Return the (x, y) coordinate for the center point of the cell that contains the specified text.  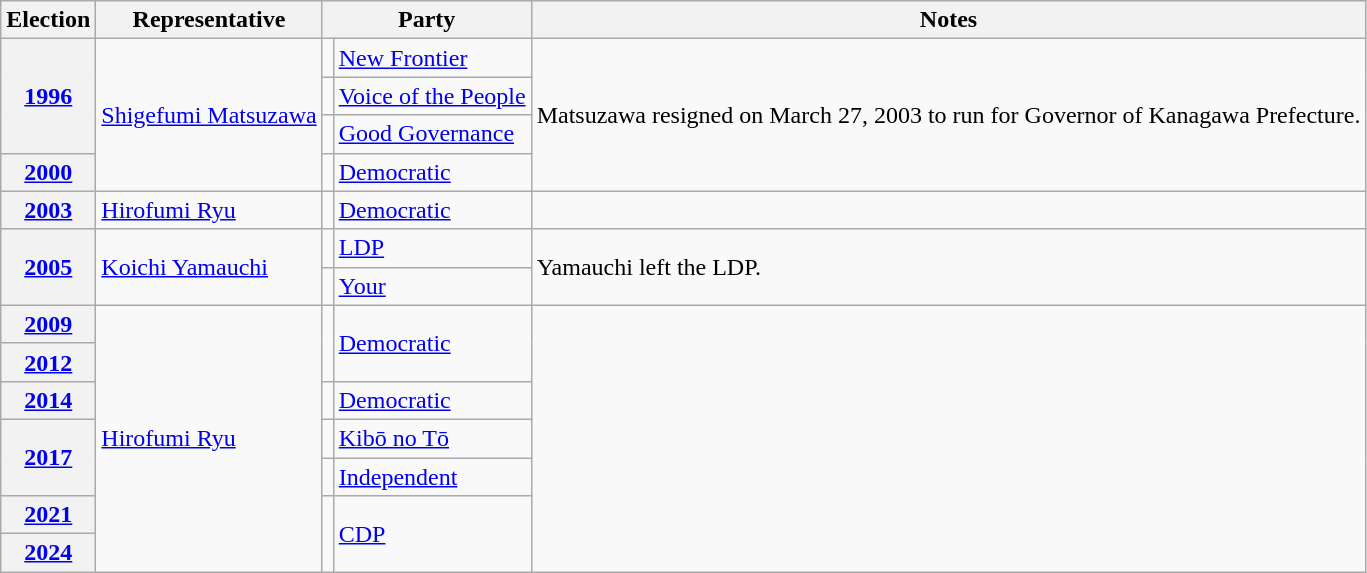
2009 (48, 324)
Koichi Yamauchi (209, 267)
1996 (48, 96)
Party (426, 20)
2012 (48, 362)
Voice of the People (432, 96)
Notes (948, 20)
Shigefumi Matsuzawa (209, 115)
2024 (48, 553)
Matsuzawa resigned on March 27, 2003 to run for Governor of Kanagawa Prefecture. (948, 115)
2014 (48, 400)
Good Governance (432, 134)
Your (432, 286)
Kibō no Tō (432, 438)
Independent (432, 477)
2000 (48, 172)
New Frontier (432, 58)
Yamauchi left the LDP. (948, 267)
Representative (209, 20)
2021 (48, 515)
CDP (432, 534)
LDP (432, 248)
2005 (48, 267)
2003 (48, 210)
2017 (48, 457)
Election (48, 20)
